Provide the [X, Y] coordinate of the cell's center where the given text is located.  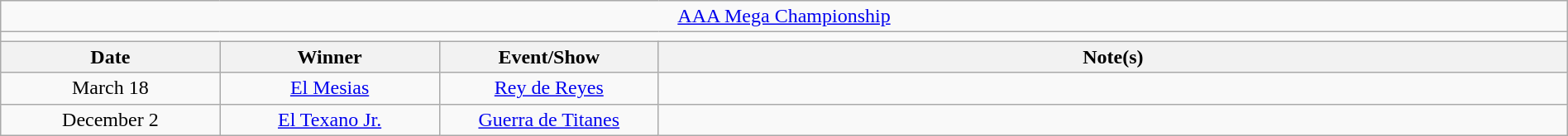
Rey de Reyes [549, 88]
Event/Show [549, 57]
December 2 [111, 120]
Date [111, 57]
AAA Mega Championship [784, 16]
Guerra de Titanes [549, 120]
El Texano Jr. [329, 120]
Winner [329, 57]
March 18 [111, 88]
Note(s) [1113, 57]
El Mesias [329, 88]
